Locate the cell with the specified text and output its (x, y) center coordinate. 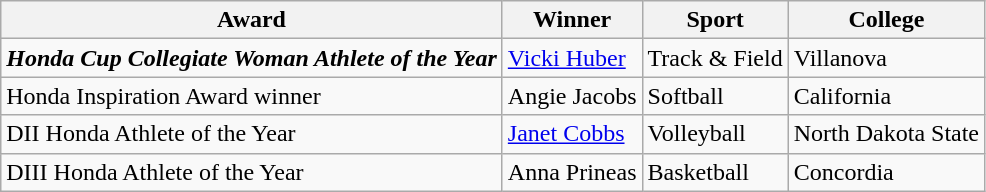
Softball (715, 96)
Sport (715, 20)
Basketball (715, 172)
Track & Field (715, 58)
California (886, 96)
Anna Prineas (572, 172)
DII Honda Athlete of the Year (252, 134)
Honda Inspiration Award winner (252, 96)
Angie Jacobs (572, 96)
Volleyball (715, 134)
DIII Honda Athlete of the Year (252, 172)
Concordia (886, 172)
Winner (572, 20)
Award (252, 20)
College (886, 20)
North Dakota State (886, 134)
Honda Cup Collegiate Woman Athlete of the Year (252, 58)
Janet Cobbs (572, 134)
Villanova (886, 58)
Vicki Huber (572, 58)
